Return the [X, Y] coordinate for the center point of the cell that contains the specified text.  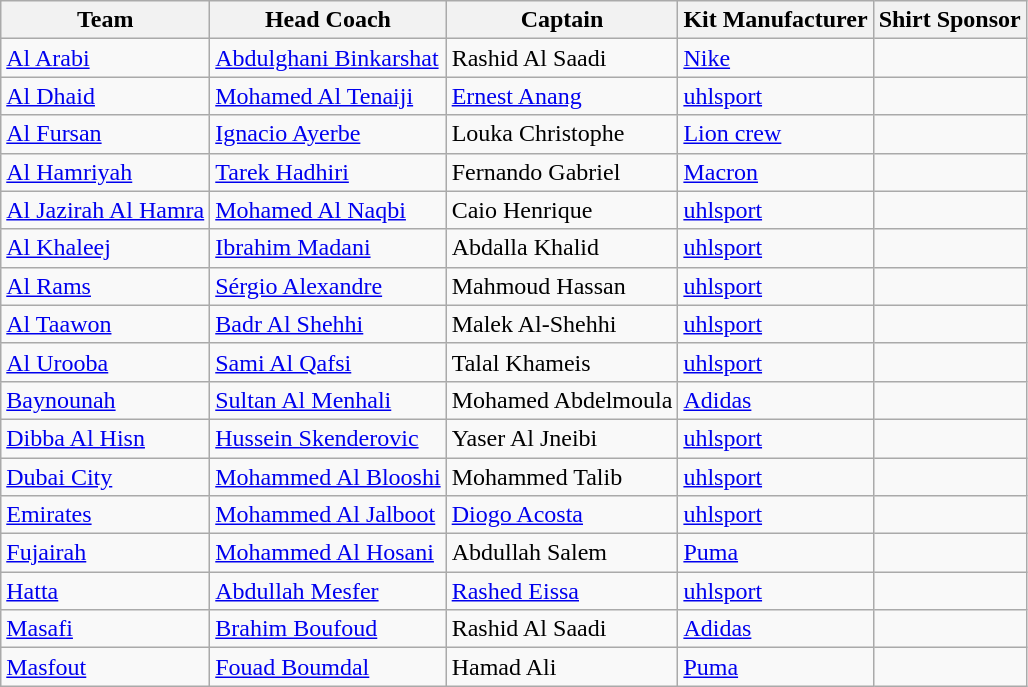
Mohamed Abdelmoula [562, 400]
Sultan Al Menhali [328, 400]
Abdulghani Binkarshat [328, 58]
Mahmoud Hassan [562, 286]
Al Khaleej [106, 248]
Sérgio Alexandre [328, 286]
Hussein Skenderovic [328, 438]
Al Arabi [106, 58]
Rashed Eissa [562, 591]
Badr Al Shehhi [328, 324]
Mohammed Al Blooshi [328, 477]
Tarek Hadhiri [328, 172]
Hamad Ali [562, 667]
Al Taawon [106, 324]
Nike [776, 58]
Mohamed Al Tenaiji [328, 96]
Caio Henrique [562, 210]
Shirt Sponsor [950, 20]
Mohamed Al Naqbi [328, 210]
Ignacio Ayerbe [328, 134]
Brahim Boufoud [328, 629]
Mohammed Talib [562, 477]
Al Jazirah Al Hamra [106, 210]
Emirates [106, 515]
Malek Al-Shehhi [562, 324]
Dubai City [106, 477]
Al Fursan [106, 134]
Ibrahim Madani [328, 248]
Al Dhaid [106, 96]
Fouad Boumdal [328, 667]
Hatta [106, 591]
Captain [562, 20]
Al Rams [106, 286]
Louka Christophe [562, 134]
Abdullah Mesfer [328, 591]
Fernando Gabriel [562, 172]
Diogo Acosta [562, 515]
Al Hamriyah [106, 172]
Dibba Al Hisn [106, 438]
Kit Manufacturer [776, 20]
Team [106, 20]
Masfout [106, 667]
Ernest Anang [562, 96]
Masafi [106, 629]
Baynounah [106, 400]
Mohammed Al Jalboot [328, 515]
Abdullah Salem [562, 553]
Fujairah [106, 553]
Mohammed Al Hosani [328, 553]
Head Coach [328, 20]
Macron [776, 172]
Talal Khameis [562, 362]
Lion crew [776, 134]
Abdalla Khalid [562, 248]
Yaser Al Jneibi [562, 438]
Sami Al Qafsi [328, 362]
Al Urooba [106, 362]
